Find where the given text appears and provide that cell's center as [X, Y] coordinate. 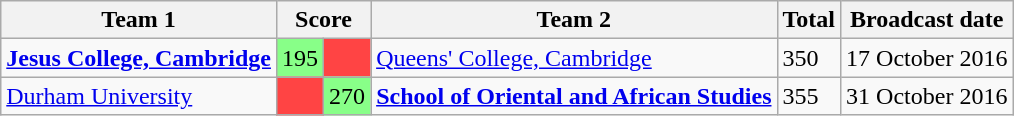
Team 2 [574, 20]
Total [809, 20]
Queens' College, Cambridge [574, 58]
School of Oriental and African Studies [574, 96]
350 [809, 58]
Jesus College, Cambridge [139, 58]
Team 1 [139, 20]
195 [300, 58]
270 [348, 96]
355 [809, 96]
31 October 2016 [927, 96]
Broadcast date [927, 20]
Score [323, 20]
Durham University [139, 96]
17 October 2016 [927, 58]
